Determine the [X, Y] coordinate at the center of the cell enclosing the given text.  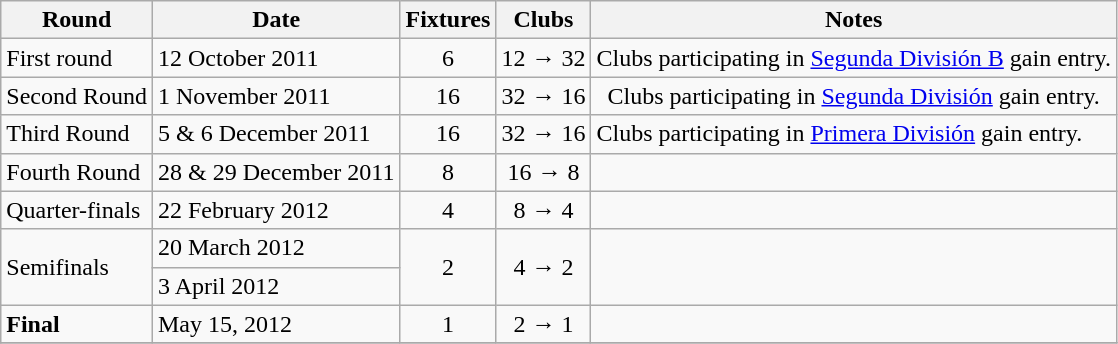
8 → 4 [544, 210]
Final [77, 324]
12 → 32 [544, 58]
Notes [854, 20]
Clubs participating in Primera División gain entry. [854, 134]
2 [448, 267]
Semifinals [77, 267]
28 & 29 December 2011 [276, 172]
16 → 8 [544, 172]
4 → 2 [544, 267]
Clubs participating in Segunda División gain entry. [854, 96]
1 November 2011 [276, 96]
12 October 2011 [276, 58]
4 [448, 210]
22 February 2012 [276, 210]
6 [448, 58]
Second Round [77, 96]
Clubs [544, 20]
Quarter-finals [77, 210]
Date [276, 20]
2 → 1 [544, 324]
Fourth Round [77, 172]
Fixtures [448, 20]
May 15, 2012 [276, 324]
Third Round [77, 134]
3 April 2012 [276, 286]
5 & 6 December 2011 [276, 134]
Clubs participating in Segunda División B gain entry. [854, 58]
Round [77, 20]
20 March 2012 [276, 248]
1 [448, 324]
First round [77, 58]
8 [448, 172]
